Return (x, y) of the center of cell containing provided text 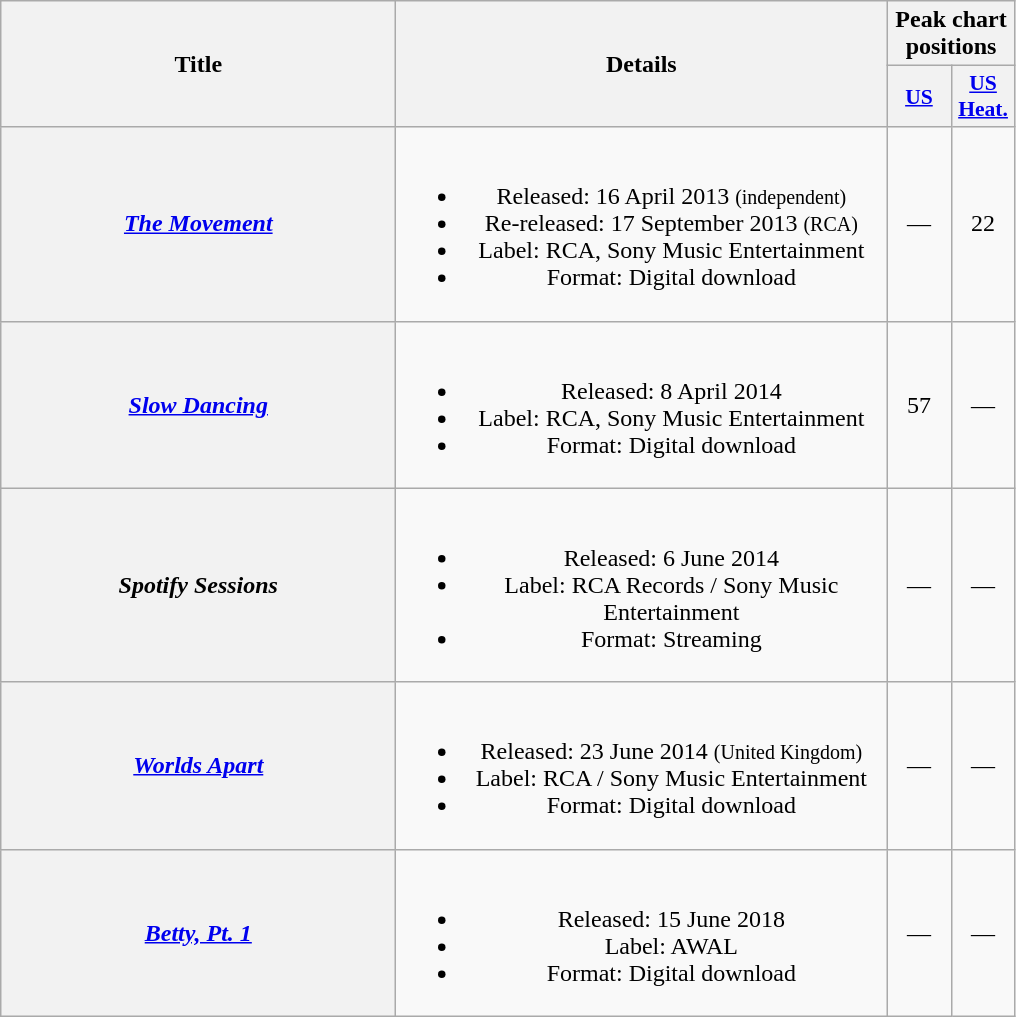
Spotify Sessions (198, 585)
The Movement (198, 224)
Released: 8 April 2014Label: RCA, Sony Music EntertainmentFormat: Digital download (642, 404)
Released: 23 June 2014 (United Kingdom)Label: RCA / Sony Music EntertainmentFormat: Digital download (642, 766)
Released: 16 April 2013 (independent)Re-released: 17 September 2013 (RCA)Label: RCA, Sony Music EntertainmentFormat: Digital download (642, 224)
Betty, Pt. 1 (198, 932)
Slow Dancing (198, 404)
Peak chart positions (951, 34)
57 (919, 404)
US Heat. (983, 96)
22 (983, 224)
Released: 15 June 2018Label: AWALFormat: Digital download (642, 932)
US (919, 96)
Title (198, 64)
Details (642, 64)
Released: 6 June 2014Label: RCA Records / Sony Music EntertainmentFormat: Streaming (642, 585)
Worlds Apart (198, 766)
